Provide the [X, Y] coordinate of the cell's center where the given text is located.  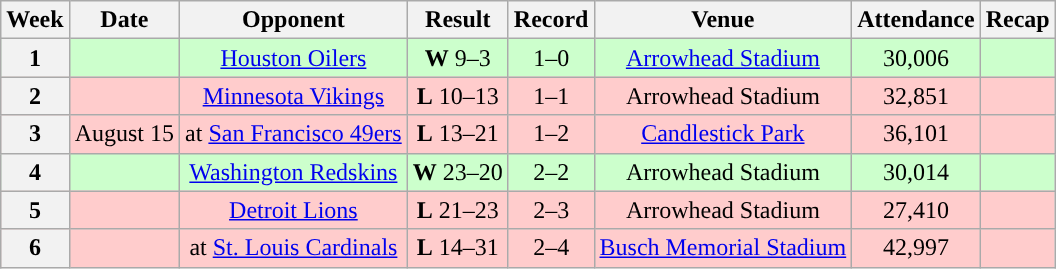
6 [35, 248]
27,410 [916, 210]
1–1 [551, 96]
4 [35, 172]
1–2 [551, 134]
at St. Louis Cardinals [294, 248]
August 15 [124, 134]
L 13–21 [458, 134]
L 14–31 [458, 248]
Busch Memorial Stadium [723, 248]
L 21–23 [458, 210]
Minnesota Vikings [294, 96]
1–0 [551, 58]
Opponent [294, 20]
2–2 [551, 172]
3 [35, 134]
2–4 [551, 248]
2–3 [551, 210]
Venue [723, 20]
at San Francisco 49ers [294, 134]
Houston Oilers [294, 58]
30,014 [916, 172]
Detroit Lions [294, 210]
Washington Redskins [294, 172]
W 23–20 [458, 172]
5 [35, 210]
Record [551, 20]
2 [35, 96]
Attendance [916, 20]
Recap [1018, 20]
36,101 [916, 134]
Date [124, 20]
32,851 [916, 96]
30,006 [916, 58]
Week [35, 20]
Result [458, 20]
42,997 [916, 248]
1 [35, 58]
L 10–13 [458, 96]
Candlestick Park [723, 134]
W 9–3 [458, 58]
